Extract the [x, y] coordinate from the center of the cell holding the provided text.  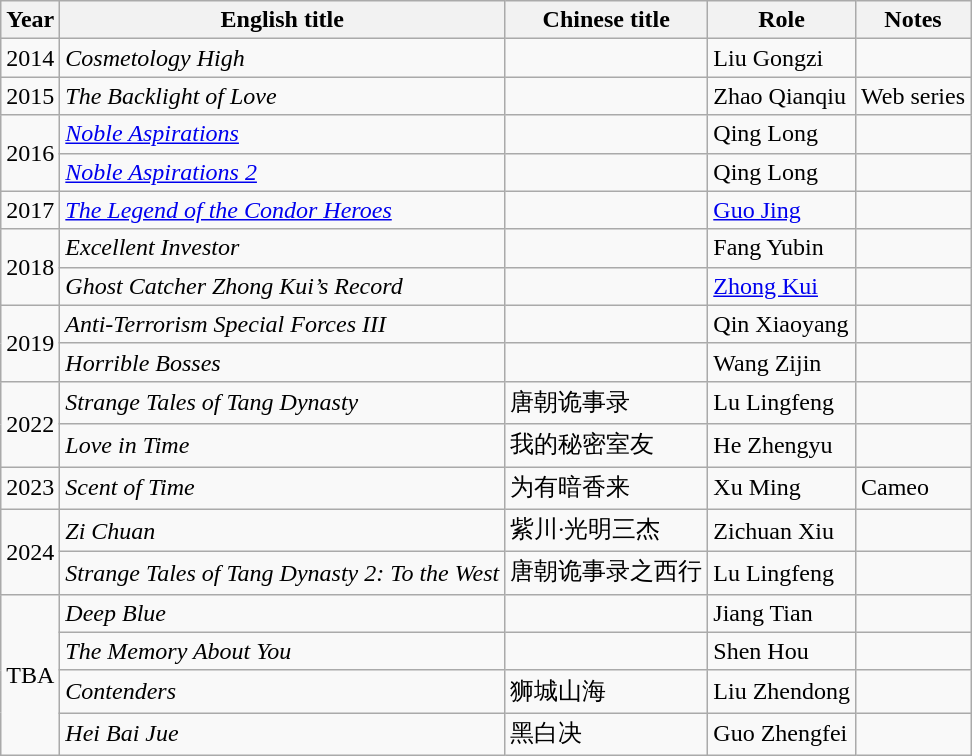
Liu Zhendong [782, 692]
Guo Zhengfei [782, 734]
黑白决 [606, 734]
Deep Blue [282, 613]
Liu Gongzi [782, 58]
The Memory About You [282, 651]
2023 [30, 488]
Year [30, 20]
The Legend of the Condor Heroes [282, 210]
The Backlight of Love [282, 96]
Role [782, 20]
Scent of Time [282, 488]
2014 [30, 58]
狮城山海 [606, 692]
唐朝诡事录之西行 [606, 574]
Zhao Qianqiu [782, 96]
Anti-Terrorism Special Forces III [282, 324]
Cosmetology High [282, 58]
为有暗香来 [606, 488]
2018 [30, 267]
Chinese title [606, 20]
Excellent Investor [282, 248]
Shen Hou [782, 651]
Zichuan Xiu [782, 530]
2019 [30, 343]
Strange Tales of Tang Dynasty 2: To the West [282, 574]
Ghost Catcher Zhong Kui’s Record [282, 286]
Strange Tales of Tang Dynasty [282, 402]
Jiang Tian [782, 613]
我的秘密室友 [606, 446]
Love in Time [282, 446]
Notes [912, 20]
2016 [30, 153]
Horrible Bosses [282, 362]
Wang Zijin [782, 362]
Contenders [282, 692]
2015 [30, 96]
Guo Jing [782, 210]
2024 [30, 552]
Hei Bai Jue [282, 734]
TBA [30, 674]
Cameo [912, 488]
Noble Aspirations [282, 134]
He Zhengyu [782, 446]
Xu Ming [782, 488]
Fang Yubin [782, 248]
Zhong Kui [782, 286]
唐朝诡事录 [606, 402]
Zi Chuan [282, 530]
Qin Xiaoyang [782, 324]
2017 [30, 210]
English title [282, 20]
Noble Aspirations 2 [282, 172]
2022 [30, 424]
紫川·光明三杰 [606, 530]
Web series [912, 96]
